Pinpoint the cell where the given text exists, returning its (X, Y) midpoint coordinate. 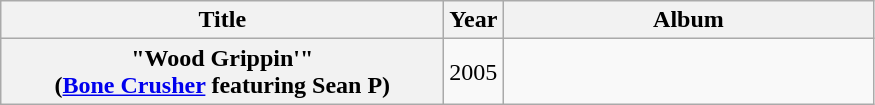
Album (688, 20)
"Wood Grippin'"(Bone Crusher featuring Sean P) (222, 72)
Year (474, 20)
2005 (474, 72)
Title (222, 20)
